Detect which cell encompasses the target text, then output its (x, y) center coordinate. 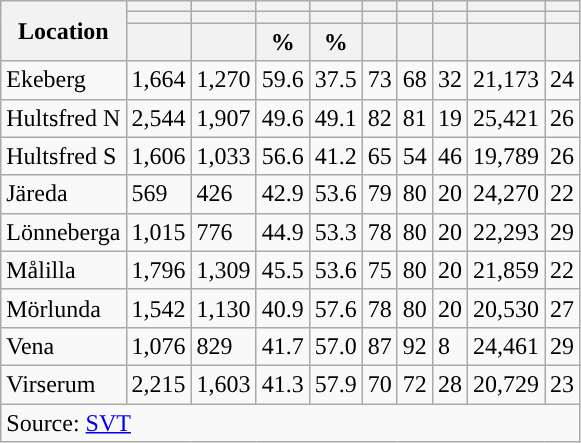
8 (450, 346)
Hultsfred S (64, 156)
Location (64, 31)
92 (414, 346)
57.0 (336, 346)
87 (380, 346)
1,606 (158, 156)
1,907 (224, 118)
20,729 (506, 384)
44.9 (282, 232)
21,859 (506, 270)
1,130 (224, 308)
41.3 (282, 384)
56.6 (282, 156)
569 (158, 194)
24,270 (506, 194)
75 (380, 270)
1,015 (158, 232)
25,421 (506, 118)
1,542 (158, 308)
42.9 (282, 194)
Målilla (64, 270)
21,173 (506, 80)
Source: SVT (290, 423)
72 (414, 384)
27 (562, 308)
59.6 (282, 80)
1,270 (224, 80)
28 (450, 384)
1,033 (224, 156)
81 (414, 118)
45.5 (282, 270)
1,796 (158, 270)
Lönneberga (64, 232)
829 (224, 346)
73 (380, 80)
53.3 (336, 232)
40.9 (282, 308)
19,789 (506, 156)
24 (562, 80)
1,309 (224, 270)
1,076 (158, 346)
Hultsfred N (64, 118)
Ekeberg (64, 80)
70 (380, 384)
Järeda (64, 194)
426 (224, 194)
1,664 (158, 80)
23 (562, 384)
Mörlunda (64, 308)
57.9 (336, 384)
41.7 (282, 346)
776 (224, 232)
57.6 (336, 308)
65 (380, 156)
Vena (64, 346)
Virserum (64, 384)
49.1 (336, 118)
32 (450, 80)
41.2 (336, 156)
37.5 (336, 80)
19 (450, 118)
2,215 (158, 384)
46 (450, 156)
79 (380, 194)
54 (414, 156)
68 (414, 80)
2,544 (158, 118)
24,461 (506, 346)
22,293 (506, 232)
82 (380, 118)
20,530 (506, 308)
1,603 (224, 384)
49.6 (282, 118)
